Scan for the cell matching the given text and deliver its (x, y) coordinate at center. 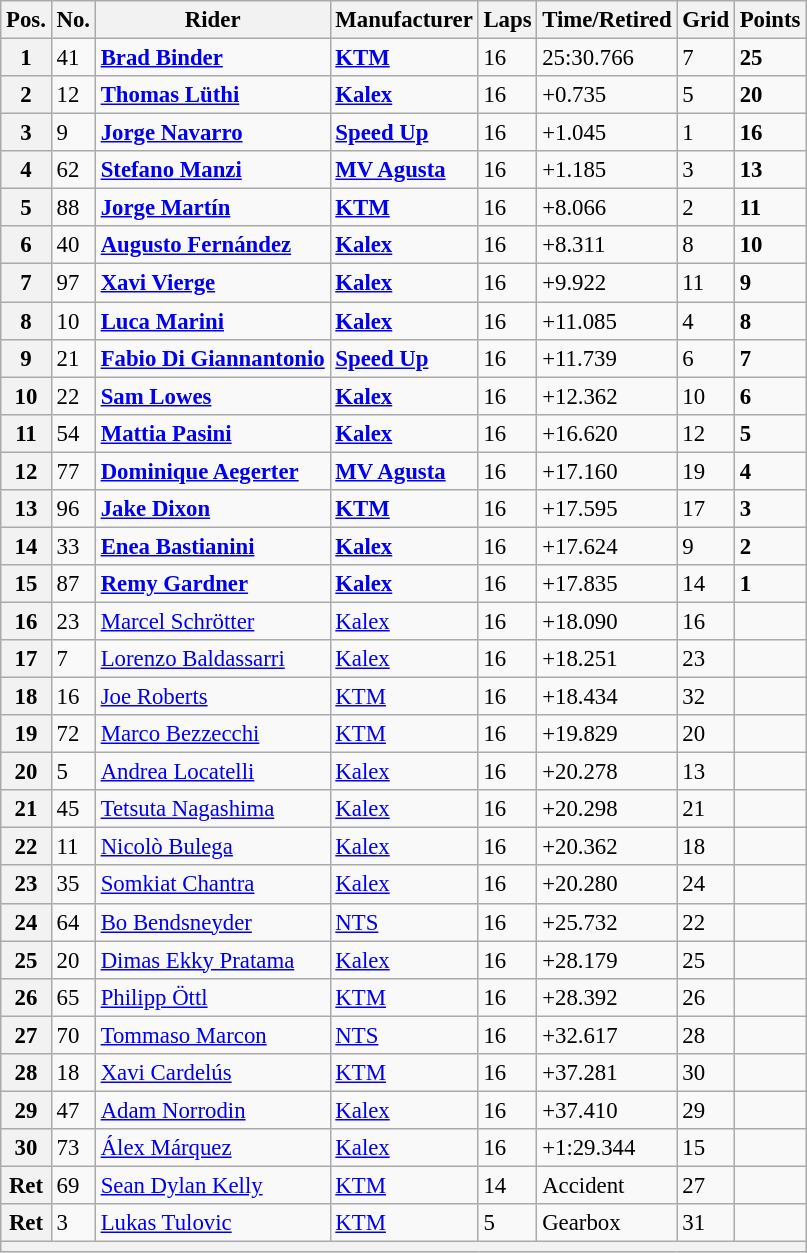
+11.739 (607, 358)
70 (73, 1035)
Rider (212, 20)
No. (73, 20)
+16.620 (607, 433)
Marcel Schrötter (212, 621)
25:30.766 (607, 58)
Brad Binder (212, 58)
Remy Gardner (212, 584)
Sean Dylan Kelly (212, 1185)
+18.251 (607, 659)
+18.090 (607, 621)
Tetsuta Nagashima (212, 809)
Somkiat Chantra (212, 885)
Xavi Cardelús (212, 1073)
+12.362 (607, 396)
45 (73, 809)
+11.085 (607, 321)
Joe Roberts (212, 697)
+17.624 (607, 546)
+18.434 (607, 697)
Xavi Vierge (212, 283)
Marco Bezzecchi (212, 734)
Dominique Aegerter (212, 471)
+20.362 (607, 847)
Stefano Manzi (212, 170)
Augusto Fernández (212, 245)
+9.922 (607, 283)
+20.298 (607, 809)
Lorenzo Baldassarri (212, 659)
Manufacturer (404, 20)
Laps (508, 20)
+1.045 (607, 133)
Accident (607, 1185)
+8.311 (607, 245)
88 (73, 208)
32 (706, 697)
Lukas Tulovic (212, 1223)
+17.160 (607, 471)
+25.732 (607, 922)
73 (73, 1148)
64 (73, 922)
35 (73, 885)
+0.735 (607, 95)
Enea Bastianini (212, 546)
Andrea Locatelli (212, 772)
Thomas Lüthi (212, 95)
Pos. (26, 20)
Jorge Navarro (212, 133)
69 (73, 1185)
77 (73, 471)
Gearbox (607, 1223)
+8.066 (607, 208)
+32.617 (607, 1035)
87 (73, 584)
97 (73, 283)
+20.280 (607, 885)
+20.278 (607, 772)
96 (73, 509)
Dimas Ekky Pratama (212, 960)
Philipp Öttl (212, 997)
+37.281 (607, 1073)
Jake Dixon (212, 509)
Nicolò Bulega (212, 847)
31 (706, 1223)
+28.392 (607, 997)
Fabio Di Giannantonio (212, 358)
Jorge Martín (212, 208)
41 (73, 58)
54 (73, 433)
+28.179 (607, 960)
65 (73, 997)
+19.829 (607, 734)
+17.835 (607, 584)
33 (73, 546)
47 (73, 1110)
40 (73, 245)
Álex Márquez (212, 1148)
Grid (706, 20)
Bo Bendsneyder (212, 922)
Adam Norrodin (212, 1110)
+17.595 (607, 509)
Sam Lowes (212, 396)
+1:29.344 (607, 1148)
Points (770, 20)
+37.410 (607, 1110)
Tommaso Marcon (212, 1035)
Mattia Pasini (212, 433)
Time/Retired (607, 20)
62 (73, 170)
+1.185 (607, 170)
72 (73, 734)
Luca Marini (212, 321)
